Identify which cell holds the provided text, then report its (x, y) central coordinate. 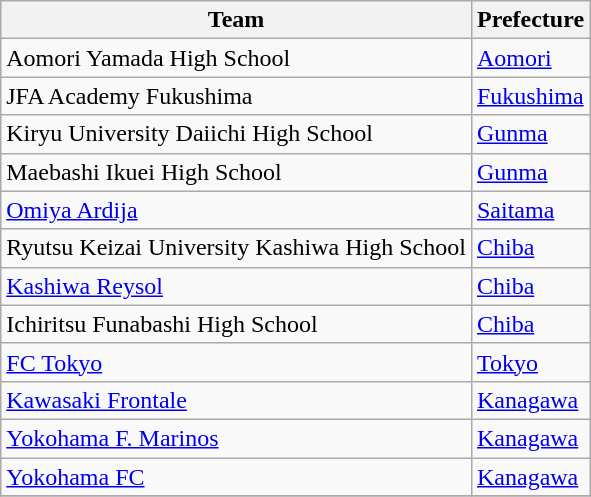
Prefecture (530, 20)
Aomori (530, 58)
Ryutsu Keizai University Kashiwa High School (236, 248)
Maebashi Ikuei High School (236, 172)
Kawasaki Frontale (236, 400)
Ichiritsu Funabashi High School (236, 324)
Yokohama FC (236, 477)
Kiryu University Daiichi High School (236, 134)
Team (236, 20)
Tokyo (530, 362)
Kashiwa Reysol (236, 286)
Yokohama F. Marinos (236, 438)
Fukushima (530, 96)
Omiya Ardija (236, 210)
JFA Academy Fukushima (236, 96)
Saitama (530, 210)
Aomori Yamada High School (236, 58)
FC Tokyo (236, 362)
